Extract the [X, Y] coordinate from the center of the cell holding the provided text.  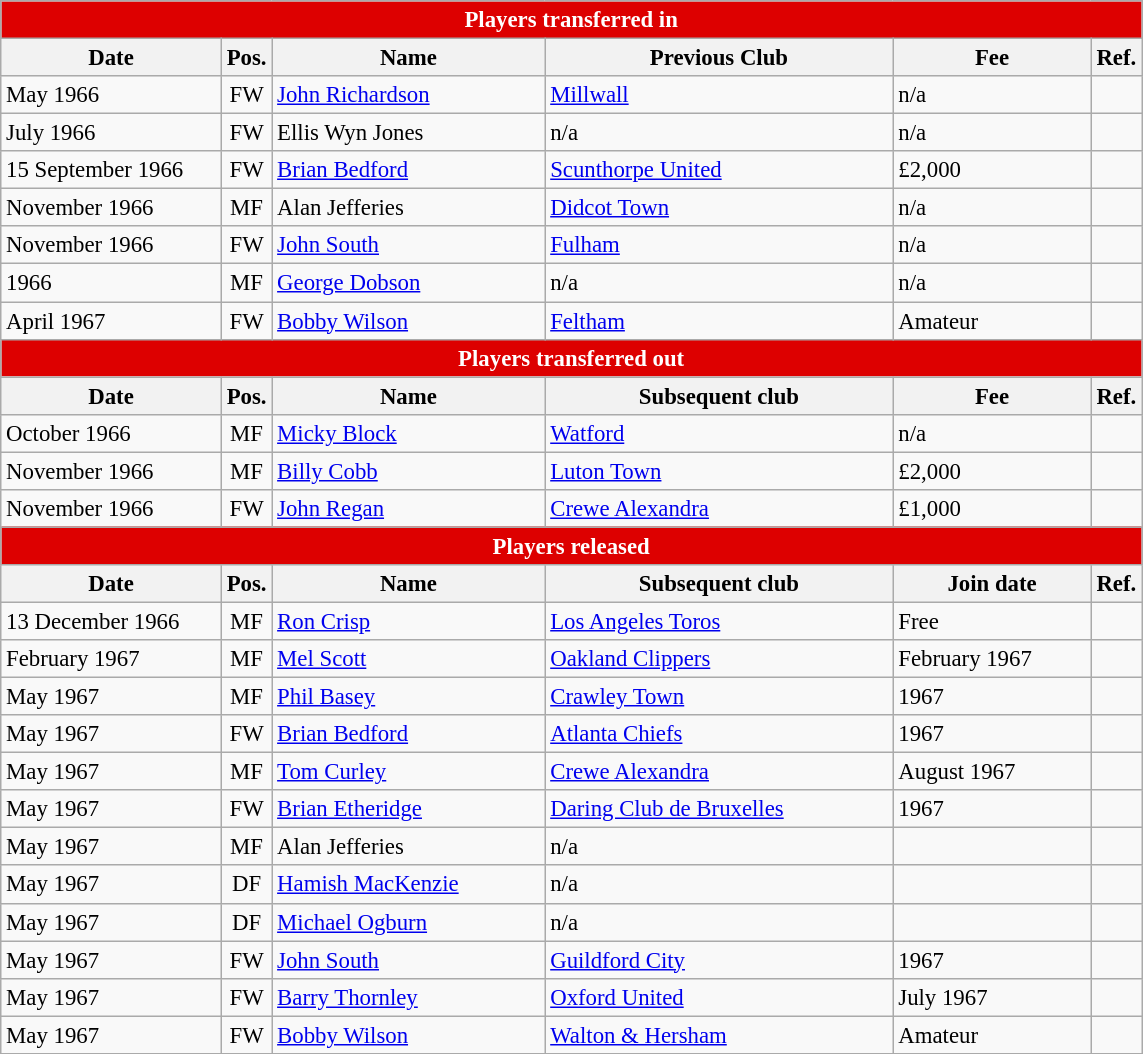
John Regan [408, 509]
Daring Club de Bruxelles [719, 809]
Free [992, 621]
John Richardson [408, 95]
Players released [572, 546]
Barry Thornley [408, 997]
Micky Block [408, 433]
Oakland Clippers [719, 659]
Luton Town [719, 471]
Brian Etheridge [408, 809]
George Dobson [408, 283]
August 1967 [992, 772]
October 1966 [112, 433]
Ellis Wyn Jones [408, 133]
Previous Club [719, 58]
Guildford City [719, 960]
Hamish MacKenzie [408, 885]
Millwall [719, 95]
Players transferred in [572, 20]
Oxford United [719, 997]
Crawley Town [719, 697]
15 September 1966 [112, 170]
Players transferred out [572, 358]
Michael Ogburn [408, 922]
Mel Scott [408, 659]
Tom Curley [408, 772]
Atlanta Chiefs [719, 734]
Watford [719, 433]
Fulham [719, 245]
£1,000 [992, 509]
Phil Basey [408, 697]
April 1967 [112, 321]
Feltham [719, 321]
May 1966 [112, 95]
Billy Cobb [408, 471]
Los Angeles Toros [719, 621]
Didcot Town [719, 208]
1966 [112, 283]
Walton & Hersham [719, 1035]
13 December 1966 [112, 621]
July 1967 [992, 997]
Join date [992, 584]
Ron Crisp [408, 621]
July 1966 [112, 133]
Scunthorpe United [719, 170]
